Extract the [x, y] coordinate from the center of the cell holding the provided text.  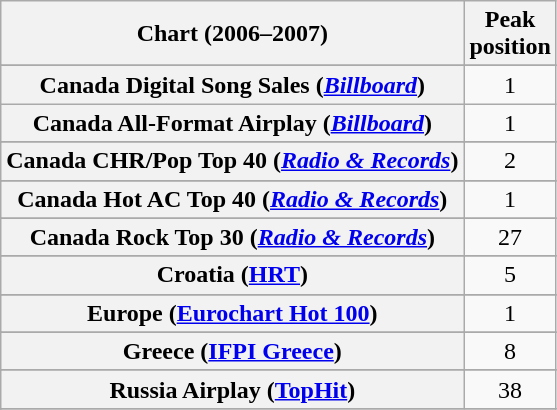
Croatia (HRT) [232, 275]
8 [510, 351]
Canada All-Format Airplay (Billboard) [232, 123]
Greece (IFPI Greece) [232, 351]
Peakposition [510, 34]
Chart (2006–2007) [232, 34]
38 [510, 389]
5 [510, 275]
Canada Hot AC Top 40 (Radio & Records) [232, 199]
Europe (Eurochart Hot 100) [232, 313]
Canada Rock Top 30 (Radio & Records) [232, 237]
Canada Digital Song Sales (Billboard) [232, 85]
Russia Airplay (TopHit) [232, 389]
27 [510, 237]
Canada CHR/Pop Top 40 (Radio & Records) [232, 161]
2 [510, 161]
